Locate the cell with the specified text and output its (X, Y) center coordinate. 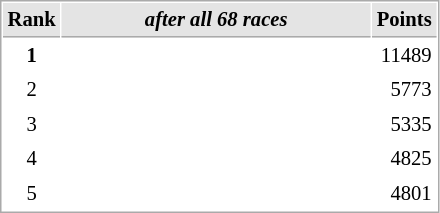
5335 (404, 124)
4801 (404, 194)
1 (32, 56)
5773 (404, 90)
4 (32, 158)
5 (32, 194)
2 (32, 90)
11489 (404, 56)
Rank (32, 20)
after all 68 races (216, 20)
Points (404, 20)
3 (32, 124)
4825 (404, 158)
